Scan for the cell matching the given text and deliver its (x, y) coordinate at center. 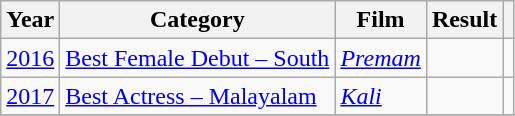
Best Actress – Malayalam (198, 96)
Result (464, 20)
Premam (381, 58)
Category (198, 20)
2017 (30, 96)
Film (381, 20)
Year (30, 20)
Best Female Debut – South (198, 58)
2016 (30, 58)
Kali (381, 96)
